Provide the (X, Y) coordinate of the cell's center where the given text is located.  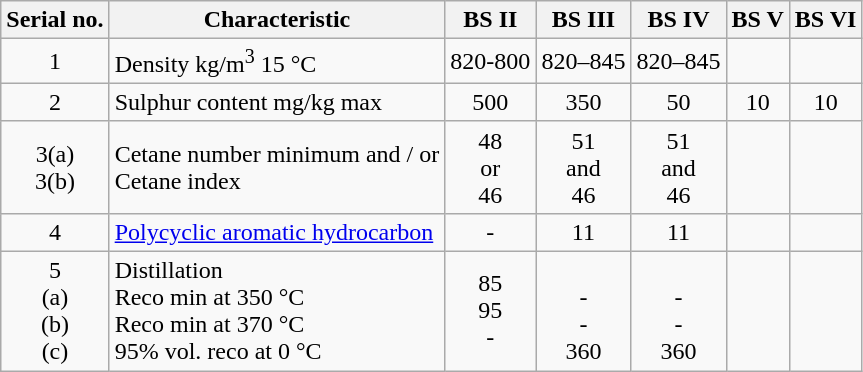
BS III (584, 20)
48or46 (490, 167)
1 (55, 62)
BS VI (826, 20)
Sulphur content mg/kg max (277, 102)
350 (584, 102)
Density kg/m3 15 °C (277, 62)
Characteristic (277, 20)
820-800 (490, 62)
Cetane number minimum and / orCetane index (277, 167)
4 (55, 232)
5(a)(b)(c) (55, 312)
- (490, 232)
BS II (490, 20)
DistillationReco min at 350 °CReco min at 370 °C95% vol. reco at 0 °C (277, 312)
500 (490, 102)
BS IV (678, 20)
8595- (490, 312)
Polycyclic aromatic hydrocarbon (277, 232)
3(a)3(b) (55, 167)
BS V (758, 20)
50 (678, 102)
2 (55, 102)
Serial no. (55, 20)
